From the cell containing the given text, extract its center point as (X, Y) coordinate. 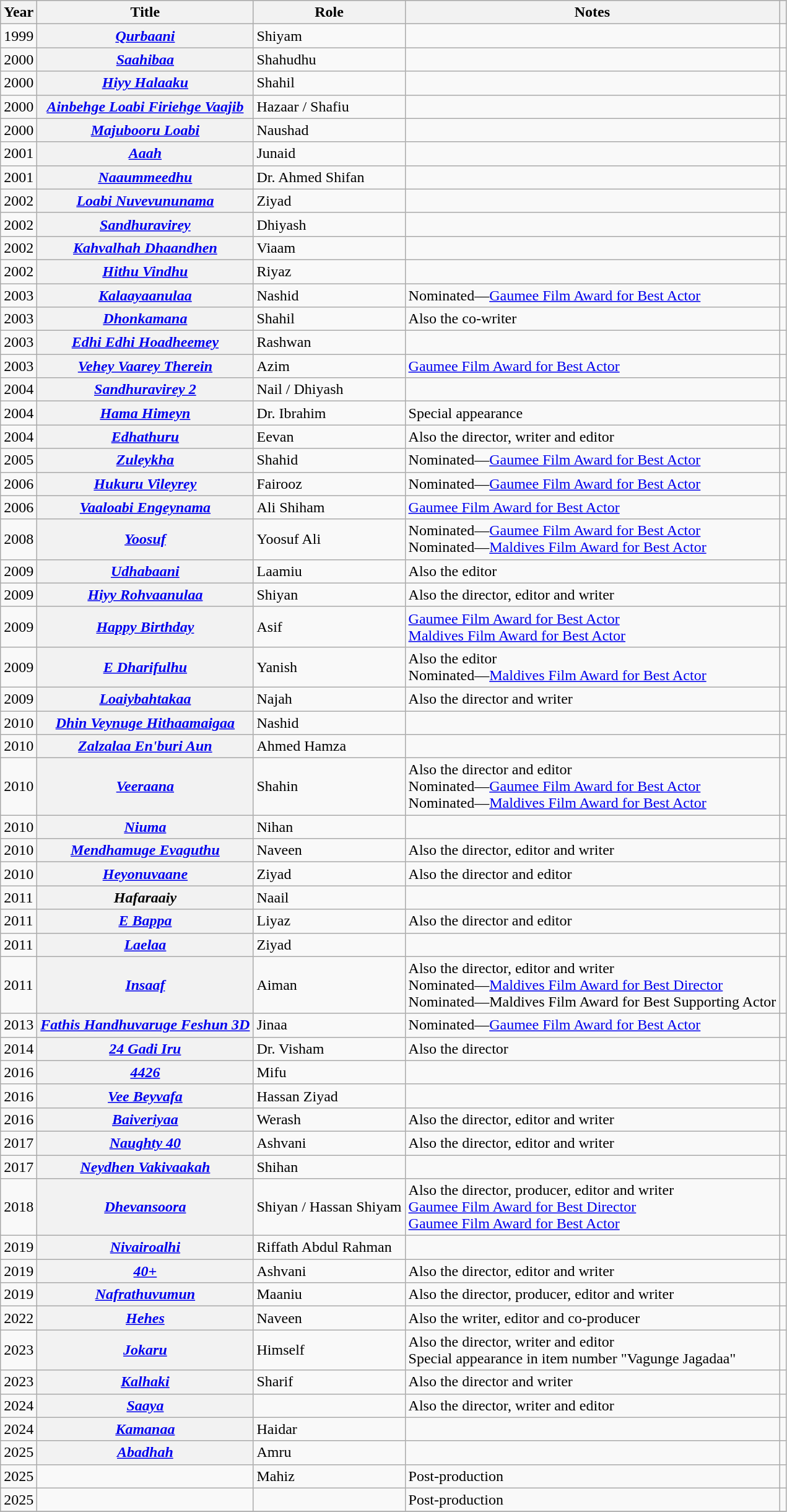
Hazaar / Shafiu (329, 107)
Vee Beyvafa (145, 1096)
4426 (145, 1072)
Also the director and editorNominated—Gaumee Film Award for Best ActorNominated—Maldives Film Award for Best Actor (592, 787)
Liyaz (329, 921)
Naushad (329, 130)
Nihan (329, 827)
Jokaru (145, 1350)
Himself (329, 1350)
Dhiyash (329, 224)
Yanish (329, 666)
Fairooz (329, 484)
Dhin Veynuge Hithaamaigaa (145, 723)
Rashwan (329, 343)
Notes (592, 12)
Dhevansoora (145, 1207)
Udhabaani (145, 571)
Shahid (329, 460)
Edhi Edhi Hoadheemey (145, 343)
Shiyan (329, 595)
Also the writer, editor and co-producer (592, 1318)
Sandhuravirey (145, 224)
Ali Shiham (329, 507)
Naaummeedhu (145, 177)
2022 (19, 1318)
2014 (19, 1049)
Saahibaa (145, 59)
Hassan Ziyad (329, 1096)
Junaid (329, 154)
Sharif (329, 1382)
Haidar (329, 1429)
Baiveriyaa (145, 1119)
1999 (19, 36)
Laelaa (145, 945)
Zalzalaa En'buri Aun (145, 746)
Hiyy Rohvaanulaa (145, 595)
Yoosuf (145, 539)
Shiyan / Hassan Shiyam (329, 1207)
Shahin (329, 787)
Niuma (145, 827)
Dhonkamana (145, 319)
Nafrathuvumun (145, 1295)
Insaaf (145, 985)
Also the director, editor and writerNominated—Maldives Film Award for Best DirectorNominated—Maldives Film Award for Best Supporting Actor (592, 985)
Zuleykha (145, 460)
Aaah (145, 154)
Happy Birthday (145, 627)
Hithu Vindhu (145, 271)
Vehey Vaarey Therein (145, 366)
Najah (329, 699)
Special appearance (592, 413)
Qurbaani (145, 36)
Sandhuravirey 2 (145, 390)
Laamiu (329, 571)
Ainbehge Loabi Firiehge Vaajib (145, 107)
Dr. Visham (329, 1049)
Loabi Nuvevununama (145, 201)
Heyonuvaane (145, 874)
Neydhen Vakivaakah (145, 1166)
Year (19, 12)
Also the director (592, 1049)
Asif (329, 627)
2018 (19, 1207)
Gaumee Film Award for Best ActorMaldives Film Award for Best Actor (592, 627)
Aiman (329, 985)
Nominated—Gaumee Film Award for Best ActorNominated—Maldives Film Award for Best Actor (592, 539)
Shahudhu (329, 59)
Dr. Ahmed Shifan (329, 177)
Shiyam (329, 36)
Jinaa (329, 1025)
2005 (19, 460)
Azim (329, 366)
Majubooru Loabi (145, 130)
Abadhah (145, 1453)
Also the editorNominated—Maldives Film Award for Best Actor (592, 666)
Also the director, producer, editor and writer (592, 1295)
Riyaz (329, 271)
Also the director, producer, editor and writer Gaumee Film Award for Best DirectorGaumee Film Award for Best Actor (592, 1207)
Hukuru Vileyrey (145, 484)
Hama Himeyn (145, 413)
Yoosuf Ali (329, 539)
Hafaraaiy (145, 898)
Naail (329, 898)
Dr. Ibrahim (329, 413)
Also the director, writer and editorSpecial appearance in item number "Vagunge Jagadaa" (592, 1350)
Also the editor (592, 571)
E Bappa (145, 921)
E Dharifulhu (145, 666)
Fathis Handhuvaruge Feshun 3D (145, 1025)
2013 (19, 1025)
Title (145, 12)
Edhathuru (145, 437)
Kalaayaanulaa (145, 295)
Amru (329, 1453)
Mifu (329, 1072)
Shihan (329, 1166)
Viaam (329, 248)
Naughty 40 (145, 1143)
Kalhaki (145, 1382)
Eevan (329, 437)
Nail / Dhiyash (329, 390)
2008 (19, 539)
Veeraana (145, 787)
Hehes (145, 1318)
Nivairoalhi (145, 1248)
Hiyy Halaaku (145, 83)
Kahvalhah Dhaandhen (145, 248)
Loaiybahtakaa (145, 699)
Ahmed Hamza (329, 746)
Maaniu (329, 1295)
Werash (329, 1119)
Riffath Abdul Rahman (329, 1248)
Role (329, 12)
Mendhamuge Evaguthu (145, 850)
Kamanaa (145, 1429)
40+ (145, 1271)
Vaaloabi Engeynama (145, 507)
Also the co-writer (592, 319)
Mahiz (329, 1476)
Saaya (145, 1405)
24 Gadi Iru (145, 1049)
